Pinpoint the cell where the given text exists, returning its [x, y] midpoint coordinate. 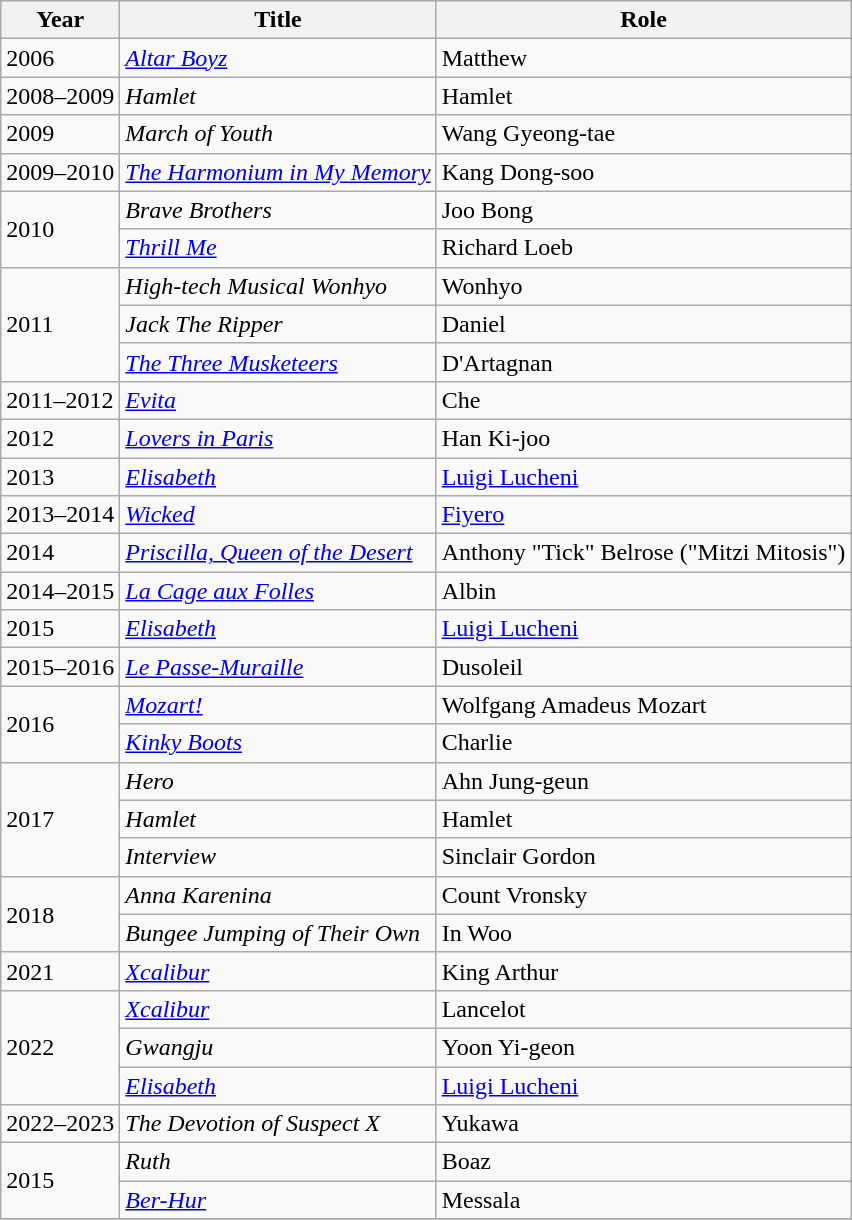
Le Passe-Muraille [278, 667]
Richard Loeb [644, 248]
Lovers in Paris [278, 438]
Ber-Hur [278, 1200]
2014–2015 [60, 591]
Han Ki-joo [644, 438]
2014 [60, 553]
2015–2016 [60, 667]
2011–2012 [60, 400]
D'Artagnan [644, 362]
Year [60, 20]
Gwangju [278, 1047]
Altar Boyz [278, 58]
2010 [60, 229]
Che [644, 400]
March of Youth [278, 134]
2011 [60, 324]
Albin [644, 591]
Bungee Jumping of Their Own [278, 933]
2017 [60, 819]
2022–2023 [60, 1124]
Daniel [644, 324]
King Arthur [644, 971]
2016 [60, 724]
2006 [60, 58]
Hero [278, 781]
Wicked [278, 515]
Brave Brothers [278, 210]
In Woo [644, 933]
Count Vronsky [644, 895]
2021 [60, 971]
Priscilla, Queen of the Desert [278, 553]
2013 [60, 477]
2008–2009 [60, 96]
Messala [644, 1200]
Jack The Ripper [278, 324]
Kinky Boots [278, 743]
High-tech Musical Wonhyo [278, 286]
La Cage aux Folles [278, 591]
Mozart! [278, 705]
Joo Bong [644, 210]
Title [278, 20]
Role [644, 20]
2013–2014 [60, 515]
Lancelot [644, 1009]
Kang Dong-soo [644, 172]
2018 [60, 914]
Ahn Jung-geun [644, 781]
Ruth [278, 1162]
Yoon Yi-geon [644, 1047]
Wolfgang Amadeus Mozart [644, 705]
Yukawa [644, 1124]
Matthew [644, 58]
Interview [278, 857]
2012 [60, 438]
Thrill Me [278, 248]
Sinclair Gordon [644, 857]
2009–2010 [60, 172]
Anna Karenina [278, 895]
Anthony "Tick" Belrose ("Mitzi Mitosis") [644, 553]
Charlie [644, 743]
2022 [60, 1047]
The Harmonium in My Memory [278, 172]
Wang Gyeong-tae [644, 134]
2009 [60, 134]
Boaz [644, 1162]
The Three Musketeers [278, 362]
Evita [278, 400]
Wonhyo [644, 286]
Dusoleil [644, 667]
Fiyero [644, 515]
The Devotion of Suspect X [278, 1124]
